Locate the cell with the specified text and output its (X, Y) center coordinate. 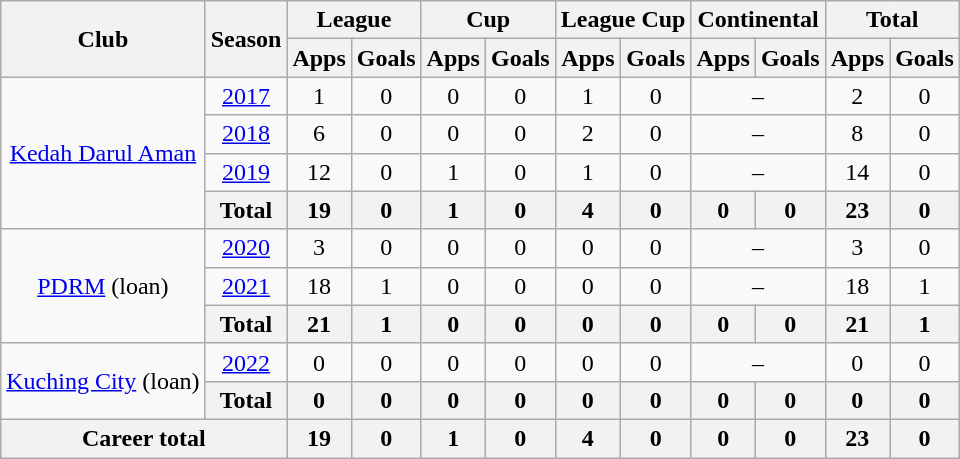
2019 (246, 172)
12 (319, 172)
Cup (488, 20)
2017 (246, 96)
Kedah Darul Aman (103, 153)
2020 (246, 248)
Club (103, 39)
14 (857, 172)
6 (319, 134)
Season (246, 39)
8 (857, 134)
Continental (758, 20)
PDRM (loan) (103, 286)
2018 (246, 134)
Career total (144, 438)
2021 (246, 286)
League (354, 20)
League Cup (623, 20)
Kuching City (loan) (103, 381)
2022 (246, 362)
